Identify which cell holds the provided text, then report its [X, Y] central coordinate. 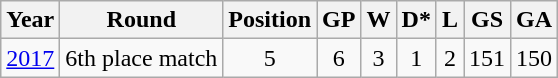
L [450, 20]
2017 [30, 58]
6th place match [142, 58]
Year [30, 20]
Round [142, 20]
GS [488, 20]
GP [339, 20]
1 [416, 58]
Position [270, 20]
2 [450, 58]
5 [270, 58]
3 [378, 58]
GA [534, 20]
150 [534, 58]
D* [416, 20]
151 [488, 58]
W [378, 20]
6 [339, 58]
